Return the [X, Y] coordinate for the center point of the cell that contains the specified text.  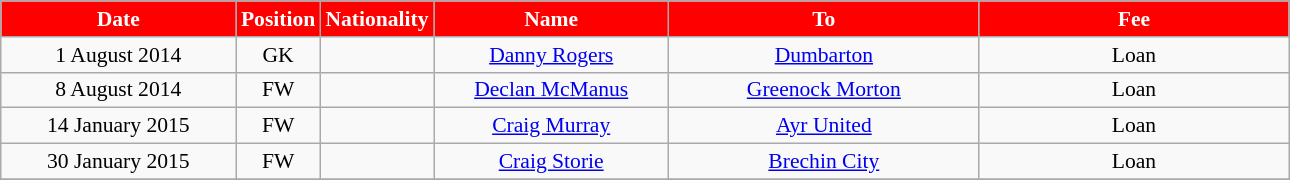
Nationality [376, 19]
Dumbarton [824, 55]
8 August 2014 [118, 90]
Danny Rogers [552, 55]
Date [118, 19]
To [824, 19]
Craig Murray [552, 126]
Fee [1134, 19]
14 January 2015 [118, 126]
Position [278, 19]
Brechin City [824, 162]
30 January 2015 [118, 162]
Ayr United [824, 126]
Greenock Morton [824, 90]
1 August 2014 [118, 55]
Name [552, 19]
Declan McManus [552, 90]
Craig Storie [552, 162]
GK [278, 55]
